From the cell containing the given text, extract its center point as (X, Y) coordinate. 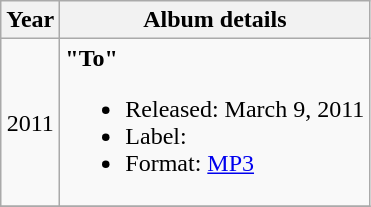
Album details (215, 20)
2011 (30, 122)
"To"Released: March 9, 2011Label:Format: MP3 (215, 122)
Year (30, 20)
